Provide the (x, y) coordinate of the cell's center where the given text is located.  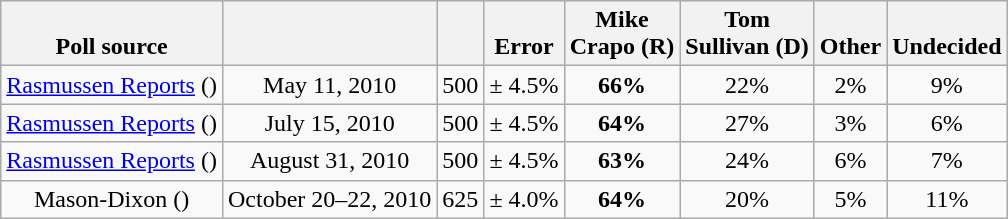
July 15, 2010 (329, 123)
27% (747, 123)
5% (850, 199)
August 31, 2010 (329, 161)
66% (622, 85)
Error (524, 34)
11% (947, 199)
2% (850, 85)
TomSullivan (D) (747, 34)
May 11, 2010 (329, 85)
24% (747, 161)
± 4.0% (524, 199)
Poll source (112, 34)
9% (947, 85)
Other (850, 34)
20% (747, 199)
October 20–22, 2010 (329, 199)
3% (850, 123)
625 (460, 199)
22% (747, 85)
Mason-Dixon () (112, 199)
MikeCrapo (R) (622, 34)
63% (622, 161)
Undecided (947, 34)
7% (947, 161)
